Provide the (X, Y) coordinate of the cell's center where the given text is located.  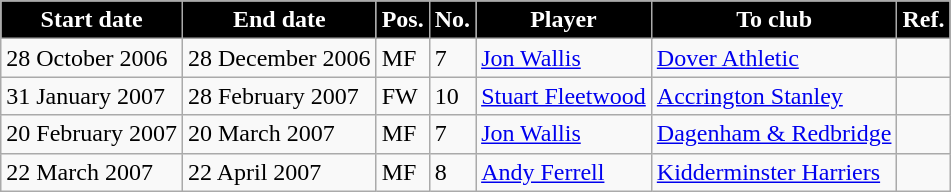
FW (402, 96)
Player (564, 20)
Accrington Stanley (774, 96)
Dagenham & Redbridge (774, 134)
Dover Athletic (774, 58)
20 February 2007 (92, 134)
31 January 2007 (92, 96)
Stuart Fleetwood (564, 96)
To club (774, 20)
Pos. (402, 20)
Start date (92, 20)
Andy Ferrell (564, 172)
Kidderminster Harriers (774, 172)
10 (452, 96)
28 February 2007 (279, 96)
8 (452, 172)
28 October 2006 (92, 58)
No. (452, 20)
22 April 2007 (279, 172)
28 December 2006 (279, 58)
20 March 2007 (279, 134)
End date (279, 20)
Ref. (924, 20)
22 March 2007 (92, 172)
